Detect which cell encompasses the target text, then output its (x, y) center coordinate. 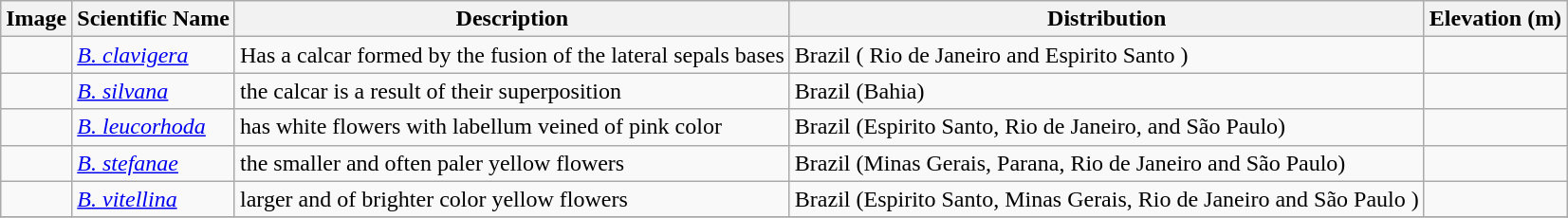
Brazil ( Rio de Janeiro and Espirito Santo ) (1106, 55)
the smaller and often paler yellow flowers (512, 163)
Distribution (1106, 19)
B. vitellina (154, 199)
Scientific Name (154, 19)
has white flowers with labellum veined of pink color (512, 127)
B. leucorhoda (154, 127)
Brazil (Bahia) (1106, 91)
the calcar is a result of their superposition (512, 91)
Brazil (Minas Gerais, Parana, Rio de Janeiro and São Paulo) (1106, 163)
B. silvana (154, 91)
B. stefanae (154, 163)
larger and of brighter color yellow flowers (512, 199)
Has a calcar formed by the fusion of the lateral sepals bases (512, 55)
Description (512, 19)
Elevation (m) (1495, 19)
Brazil (Espirito Santo, Rio de Janeiro, and São Paulo) (1106, 127)
B. clavigera (154, 55)
Brazil (Espirito Santo, Minas Gerais, Rio de Janeiro and São Paulo ) (1106, 199)
Image (36, 19)
